From the cell containing the given text, extract its center point as [X, Y] coordinate. 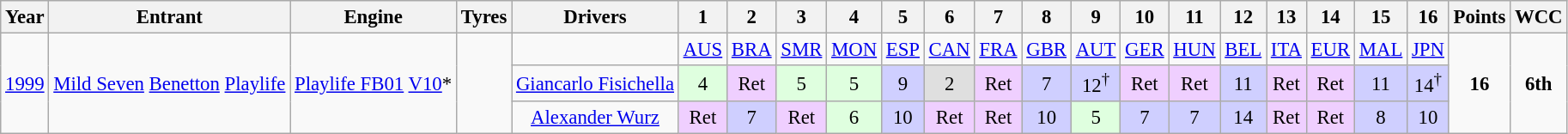
JPN [1429, 50]
Points [1479, 17]
Giancarlo Fisichella [596, 83]
Drivers [596, 17]
MAL [1381, 50]
6th [1539, 84]
Entrant [170, 17]
HUN [1194, 50]
AUS [702, 50]
GER [1145, 50]
1 [702, 17]
12 [1243, 17]
1999 [25, 84]
13 [1286, 17]
Playlife FB01 V10* [374, 84]
Engine [374, 17]
Alexander Wurz [596, 118]
Tyres [483, 17]
ESP [903, 50]
WCC [1539, 17]
Mild Seven Benetton Playlife [170, 84]
ITA [1286, 50]
BEL [1243, 50]
BRA [751, 50]
Year [25, 17]
GBR [1046, 50]
MON [854, 50]
EUR [1330, 50]
14† [1429, 83]
CAN [950, 50]
3 [802, 17]
AUT [1096, 50]
12† [1096, 83]
15 [1381, 17]
FRA [998, 50]
SMR [802, 50]
